Output the [X, Y] coordinate of the center of the cell containing the given text.  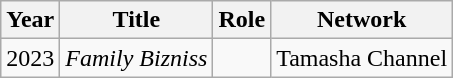
2023 [30, 58]
Year [30, 20]
Tamasha Channel [362, 58]
Family Bizniss [136, 58]
Network [362, 20]
Role [242, 20]
Title [136, 20]
